Extract the (X, Y) coordinate from the center of the cell holding the provided text.  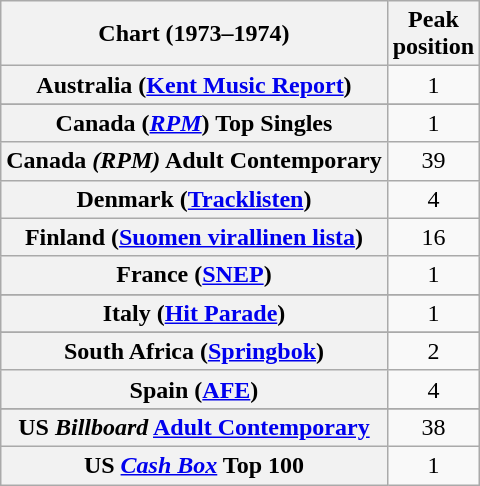
38 (433, 427)
16 (433, 237)
2 (433, 351)
US Billboard Adult Contemporary (194, 427)
Australia (Kent Music Report) (194, 85)
France (SNEP) (194, 275)
Canada (RPM) Top Singles (194, 123)
Canada (RPM) Adult Contemporary (194, 161)
Spain (AFE) (194, 389)
South Africa (Springbok) (194, 351)
Italy (Hit Parade) (194, 313)
Chart (1973–1974) (194, 34)
Finland (Suomen virallinen lista) (194, 237)
Peakposition (433, 34)
US Cash Box Top 100 (194, 465)
Denmark (Tracklisten) (194, 199)
39 (433, 161)
